Return the [x, y] coordinate for the center point of the cell that contains the specified text.  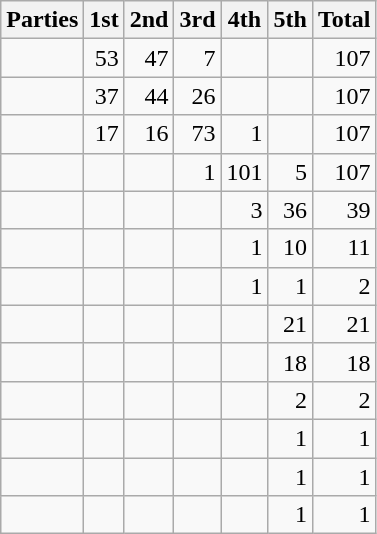
4th [244, 20]
37 [104, 96]
3 [244, 210]
26 [198, 96]
53 [104, 58]
44 [149, 96]
Total [344, 20]
3rd [198, 20]
36 [290, 210]
73 [198, 134]
101 [244, 172]
47 [149, 58]
17 [104, 134]
Parties [42, 20]
5 [290, 172]
2nd [149, 20]
39 [344, 210]
11 [344, 248]
10 [290, 248]
1st [104, 20]
5th [290, 20]
16 [149, 134]
7 [198, 58]
